Provide the [X, Y] coordinate of the cell's center where the given text is located.  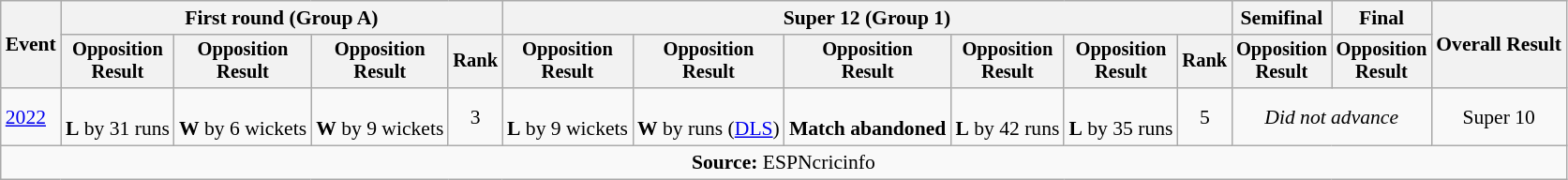
L by 42 runs [1007, 116]
Semifinal [1282, 18]
L by 35 runs [1121, 116]
Source: ESPNcricinfo [784, 163]
Overall Result [1499, 45]
Final [1381, 18]
Event [31, 45]
W by 9 wickets [380, 116]
Super 10 [1499, 116]
W by runs (DLS) [709, 116]
Super 12 (Group 1) [867, 18]
5 [1204, 116]
L by 31 runs [118, 116]
L by 9 wickets [568, 116]
First round (Group A) [281, 18]
Match abandoned [868, 116]
W by 6 wickets [243, 116]
3 [475, 116]
2022 [31, 116]
Did not advance [1331, 116]
